Return the (X, Y) coordinate for the center point of the cell that contains the specified text.  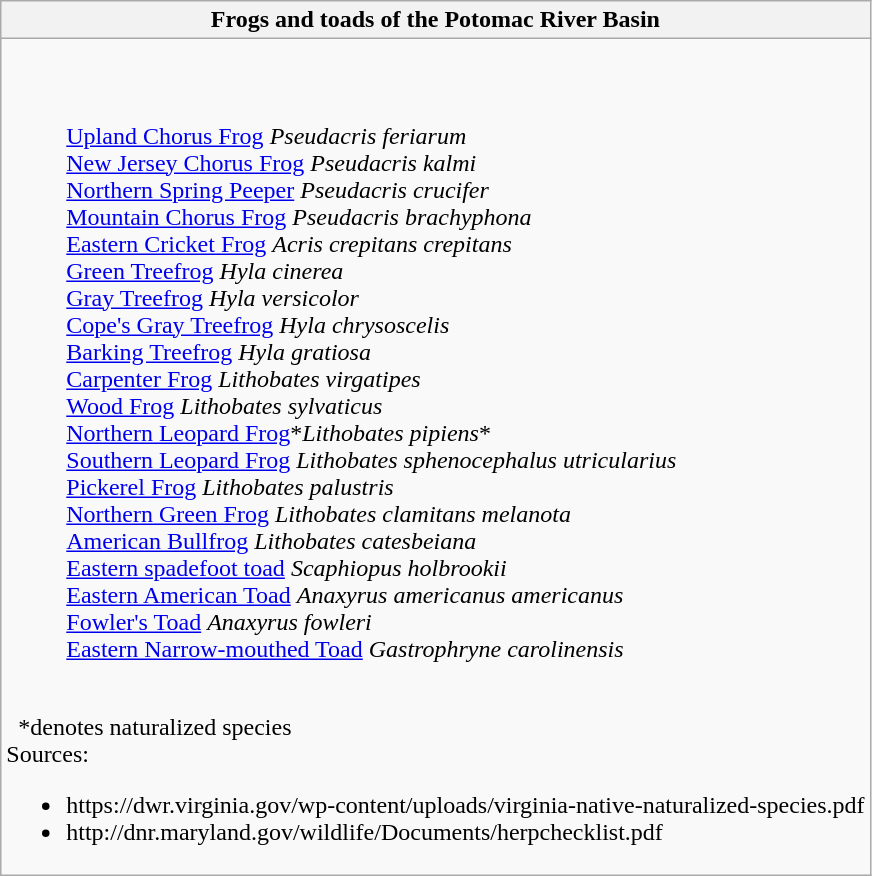
Frogs and toads of the Potomac River Basin (436, 20)
